Return (x, y) of the center of cell containing provided text 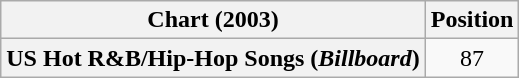
US Hot R&B/Hip-Hop Songs (Billboard) (213, 58)
Chart (2003) (213, 20)
87 (472, 58)
Position (472, 20)
